Output the [X, Y] coordinate of the center of the cell containing the given text.  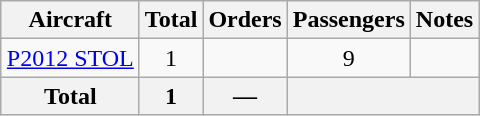
— [245, 96]
Notes [444, 20]
9 [348, 58]
Aircraft [70, 20]
P2012 STOL [70, 58]
Passengers [348, 20]
Orders [245, 20]
